Find where the given text appears and provide that cell's center as (x, y) coordinate. 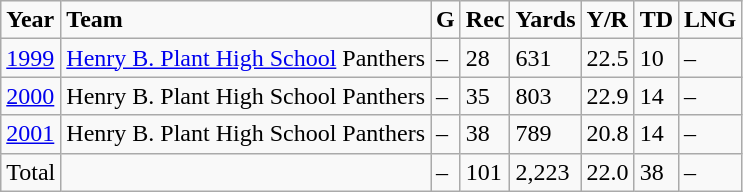
2001 (31, 134)
Y/R (608, 20)
101 (485, 172)
28 (485, 58)
10 (656, 58)
631 (546, 58)
2000 (31, 96)
TD (656, 20)
2,223 (546, 172)
G (446, 20)
22.0 (608, 172)
Total (31, 172)
1999 (31, 58)
35 (485, 96)
Team (246, 20)
789 (546, 134)
22.5 (608, 58)
Year (31, 20)
803 (546, 96)
LNG (710, 20)
22.9 (608, 96)
Yards (546, 20)
20.8 (608, 134)
Rec (485, 20)
